Return the (x, y) coordinate for the center point of the cell that contains the specified text.  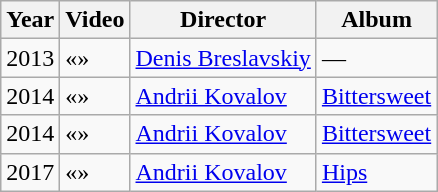
Album (376, 20)
Year (30, 20)
Hips (376, 172)
Video (95, 20)
2017 (30, 172)
— (376, 58)
2013 (30, 58)
Denis Breslavskiy (223, 58)
Director (223, 20)
